Return the (x, y) coordinate for the center point of the cell that contains the specified text.  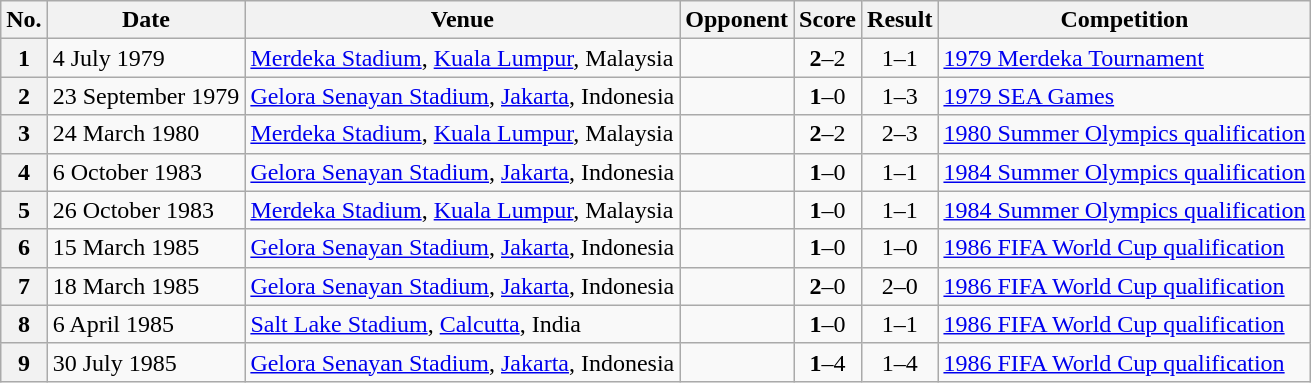
Competition (1124, 20)
Date (146, 20)
2–3 (900, 134)
No. (24, 20)
1–3 (900, 96)
18 March 1985 (146, 286)
26 October 1983 (146, 210)
1979 Merdeka Tournament (1124, 58)
Opponent (737, 20)
1979 SEA Games (1124, 96)
Result (900, 20)
1980 Summer Olympics qualification (1124, 134)
Score (828, 20)
6 April 1985 (146, 324)
3 (24, 134)
4 (24, 172)
15 March 1985 (146, 248)
30 July 1985 (146, 362)
9 (24, 362)
Salt Lake Stadium, Calcutta, India (462, 324)
6 (24, 248)
4 July 1979 (146, 58)
5 (24, 210)
23 September 1979 (146, 96)
8 (24, 324)
2 (24, 96)
24 March 1980 (146, 134)
6 October 1983 (146, 172)
7 (24, 286)
1 (24, 58)
Venue (462, 20)
